Scan for the cell matching the given text and deliver its [x, y] coordinate at center. 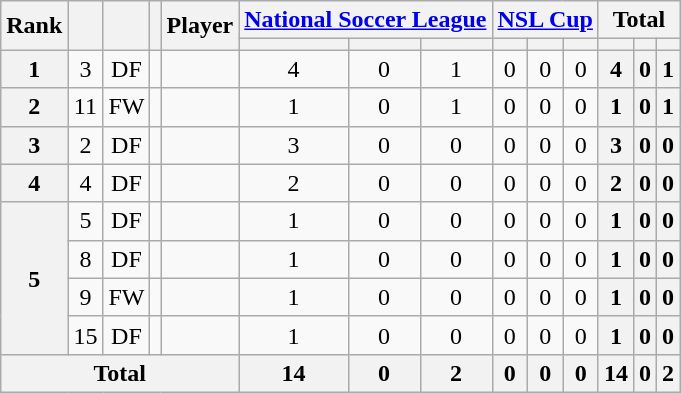
11 [86, 107]
Rank [34, 26]
9 [86, 297]
National Soccer League [366, 20]
NSL Cup [545, 20]
15 [86, 335]
Player [200, 26]
8 [86, 259]
